Output the [x, y] coordinate of the center of the cell containing the given text.  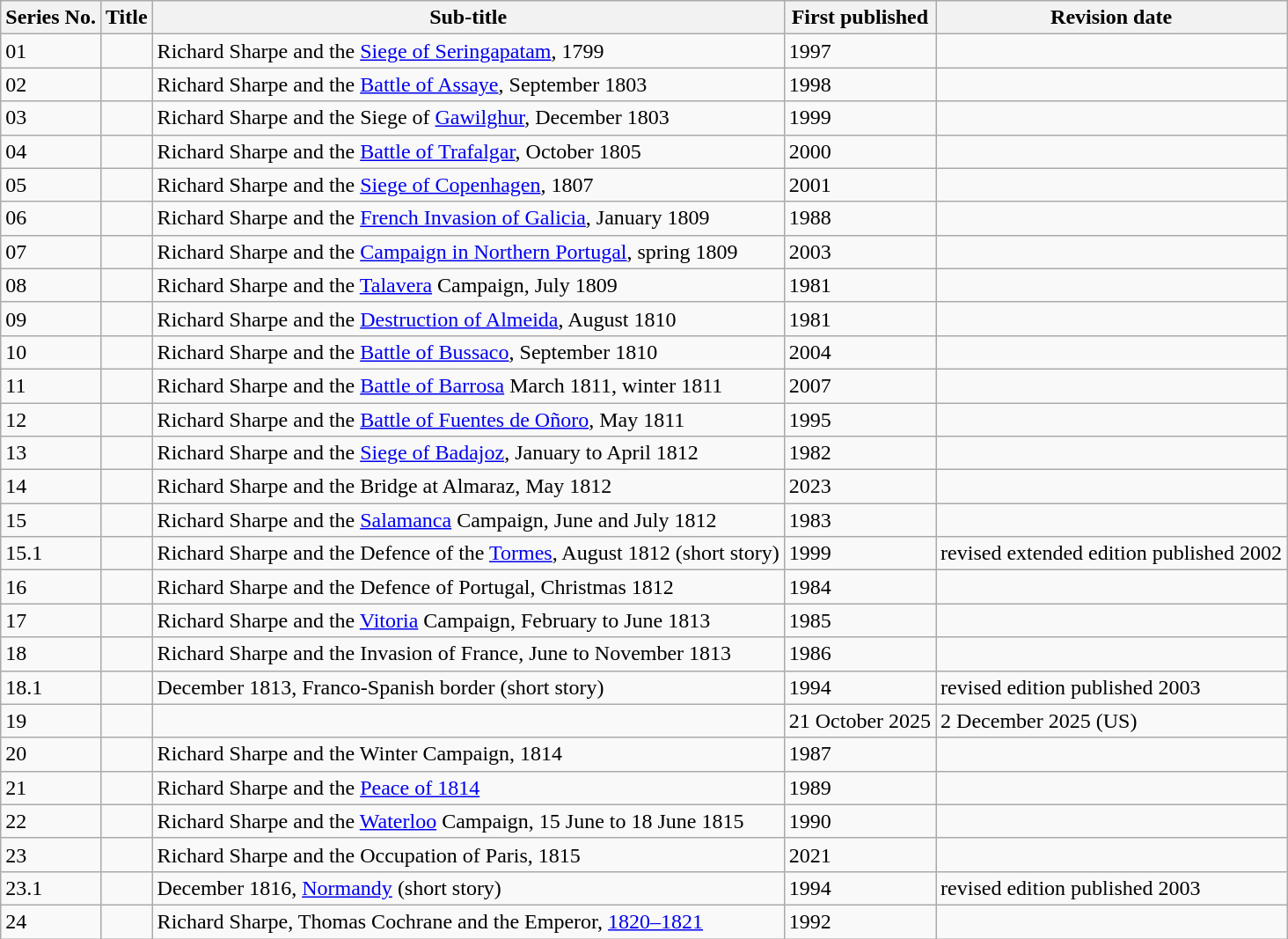
20 [51, 754]
07 [51, 252]
2 December 2025 (US) [1112, 721]
Richard Sharpe and the Battle of Trafalgar, October 1805 [468, 151]
2001 [860, 185]
11 [51, 385]
21 October 2025 [860, 721]
Series No. [51, 18]
Richard Sharpe and the Invasion of France, June to November 1813 [468, 654]
18 [51, 654]
04 [51, 151]
Richard Sharpe and the Siege of Copenhagen, 1807 [468, 185]
2023 [860, 487]
1995 [860, 420]
14 [51, 487]
Richard Sharpe and the Siege of Badajoz, January to April 1812 [468, 453]
1987 [860, 754]
08 [51, 285]
2021 [860, 855]
Richard Sharpe and the French Invasion of Galicia, January 1809 [468, 218]
1992 [860, 921]
Richard Sharpe and the Peace of 1814 [468, 788]
revised extended edition published 2002 [1112, 554]
Richard Sharpe and the Siege of Seringapatam, 1799 [468, 51]
2000 [860, 151]
1985 [860, 620]
05 [51, 185]
Revision date [1112, 18]
Richard Sharpe and the Waterloo Campaign, 15 June to 18 June 1815 [468, 821]
1998 [860, 84]
15.1 [51, 554]
Richard Sharpe and the Battle of Bussaco, September 1810 [468, 352]
1984 [860, 587]
1997 [860, 51]
15 [51, 520]
09 [51, 319]
24 [51, 921]
1982 [860, 453]
21 [51, 788]
2007 [860, 385]
December 1816, Normandy (short story) [468, 888]
2003 [860, 252]
Richard Sharpe and the Battle of Barrosa March 1811, winter 1811 [468, 385]
1989 [860, 788]
Richard Sharpe and the Campaign in Northern Portugal, spring 1809 [468, 252]
1986 [860, 654]
Sub-title [468, 18]
Richard Sharpe and the Occupation of Paris, 1815 [468, 855]
Richard Sharpe and the Defence of the Tormes, August 1812 (short story) [468, 554]
12 [51, 420]
Richard Sharpe and the Siege of Gawilghur, December 1803 [468, 118]
1990 [860, 821]
Title [127, 18]
02 [51, 84]
Richard Sharpe and the Defence of Portugal, Christmas 1812 [468, 587]
Richard Sharpe and the Destruction of Almeida, August 1810 [468, 319]
06 [51, 218]
1983 [860, 520]
13 [51, 453]
23 [51, 855]
Richard Sharpe, Thomas Cochrane and the Emperor, 1820–1821 [468, 921]
Richard Sharpe and the Battle of Assaye, September 1803 [468, 84]
23.1 [51, 888]
Richard Sharpe and the Bridge at Almaraz, May 1812 [468, 487]
19 [51, 721]
2004 [860, 352]
10 [51, 352]
December 1813, Franco-Spanish border (short story) [468, 687]
01 [51, 51]
03 [51, 118]
Richard Sharpe and the Salamanca Campaign, June and July 1812 [468, 520]
18.1 [51, 687]
22 [51, 821]
Richard Sharpe and the Vitoria Campaign, February to June 1813 [468, 620]
17 [51, 620]
Richard Sharpe and the Talavera Campaign, July 1809 [468, 285]
Richard Sharpe and the Winter Campaign, 1814 [468, 754]
Richard Sharpe and the Battle of Fuentes de Oñoro, May 1811 [468, 420]
16 [51, 587]
1988 [860, 218]
First published [860, 18]
